Capture the cell that displays the provided text and extract its (x, y) central coordinate. 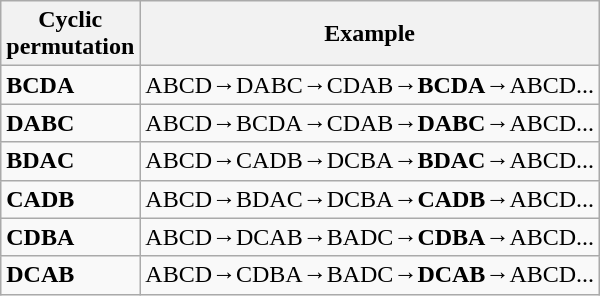
DABC (70, 123)
DCAB (70, 275)
BCDA (70, 85)
ABCD→DABC→CDAB→BCDA→ABCD... (370, 85)
Cyclicpermutation (70, 34)
ABCD→CDBA→BADC→DCAB→ABCD... (370, 275)
ABCD→DCAB→BADC→CDBA→ABCD... (370, 237)
ABCD→BDAC→DCBA→CADB→ABCD... (370, 199)
CADB (70, 199)
BDAC (70, 161)
ABCD→BCDA→CDAB→DABC→ABCD... (370, 123)
Example (370, 34)
CDBA (70, 237)
ABCD→CADB→DCBA→BDAC→ABCD... (370, 161)
